Extract the [X, Y] coordinate from the center of the cell holding the provided text.  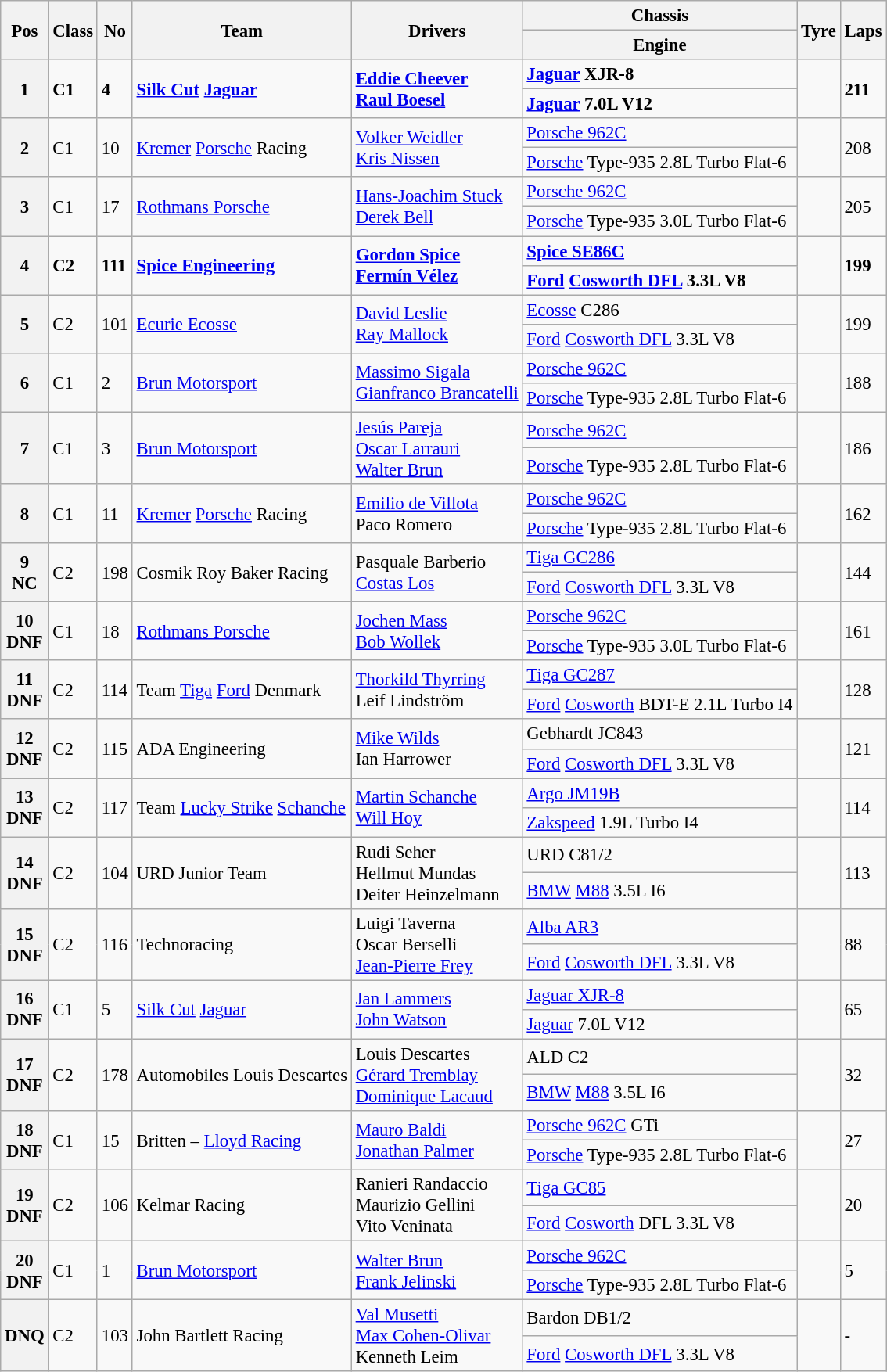
Val Musetti Max Cohen-Olivar Kenneth Leim [436, 1336]
Technoracing [242, 945]
14DNF [25, 873]
Porsche 962C GTi [660, 1126]
65 [864, 1009]
ALD C2 [660, 1057]
Zakspeed 1.9L Turbo I4 [660, 822]
18DNF [25, 1140]
Argo JM19B [660, 793]
121 [864, 749]
Luigi Taverna Oscar Berselli Jean-Pierre Frey [436, 945]
10 [114, 147]
Engine [660, 45]
Ranieri Randaccio Maurizio Gellini Vito Veninata [436, 1205]
211 [864, 89]
Mike Wilds Ian Harrower [436, 749]
Laps [864, 30]
ADA Engineering [242, 749]
162 [864, 513]
Massimo Sigala Gianfranco Brancatelli [436, 383]
Martin Schanche Will Hoy [436, 807]
Gebhardt JC843 [660, 734]
Kelmar Racing [242, 1205]
Spice Engineering [242, 266]
117 [114, 807]
Pasquale Barberio Costas Los [436, 573]
Pos [25, 30]
Tiga GC287 [660, 675]
Tiga GC85 [660, 1187]
Britten – Lloyd Racing [242, 1140]
15DNF [25, 945]
12DNF [25, 749]
Ford Cosworth BDT-E 2.1L Turbo I4 [660, 705]
Jesús Pareja Oscar Larrauri Walter Brun [436, 448]
103 [114, 1336]
10DNF [25, 630]
88 [864, 945]
Emilio de Villota Paco Romero [436, 513]
No [114, 30]
Walter Brun Frank Jelinski [436, 1270]
17DNF [25, 1075]
Spice SE86C [660, 251]
DNQ [25, 1336]
Gordon Spice Fermín Vélez [436, 266]
Team Lucky Strike Schanche [242, 807]
205 [864, 207]
15 [114, 1140]
16DNF [25, 1009]
John Bartlett Racing [242, 1336]
Jochen Mass Bob Wollek [436, 630]
106 [114, 1205]
116 [114, 945]
9NC [25, 573]
Tiga GC286 [660, 558]
David Leslie Ray Mallock [436, 324]
Thorkild Thyrring Leif Lindström [436, 690]
161 [864, 630]
128 [864, 690]
Alba AR3 [660, 927]
Chassis [660, 16]
6 [25, 383]
17 [114, 207]
27 [864, 1140]
- [864, 1336]
19DNF [25, 1205]
Ecosse C286 [660, 310]
208 [864, 147]
113 [864, 873]
Hans-Joachim Stuck Derek Bell [436, 207]
188 [864, 383]
Tyre [818, 30]
Automobiles Louis Descartes [242, 1075]
Bardon DB1/2 [660, 1318]
144 [864, 573]
198 [114, 573]
Mauro Baldi Jonathan Palmer [436, 1140]
Jan Lammers John Watson [436, 1009]
7 [25, 448]
178 [114, 1075]
115 [114, 749]
Cosmik Roy Baker Racing [242, 573]
Eddie Cheever Raul Boesel [436, 89]
URD C81/2 [660, 855]
Team [242, 30]
13DNF [25, 807]
18 [114, 630]
11DNF [25, 690]
104 [114, 873]
20DNF [25, 1270]
Louis Descartes Gérard Tremblay Dominique Lacaud [436, 1075]
8 [25, 513]
Class [74, 30]
32 [864, 1075]
20 [864, 1205]
Rudi Seher Hellmut Mundas Deiter Heinzelmann [436, 873]
Volker Weidler Kris Nissen [436, 147]
11 [114, 513]
Ecurie Ecosse [242, 324]
111 [114, 266]
URD Junior Team [242, 873]
Team Tiga Ford Denmark [242, 690]
Drivers [436, 30]
186 [864, 448]
101 [114, 324]
